Find where the given text appears and provide that cell's center as (X, Y) coordinate. 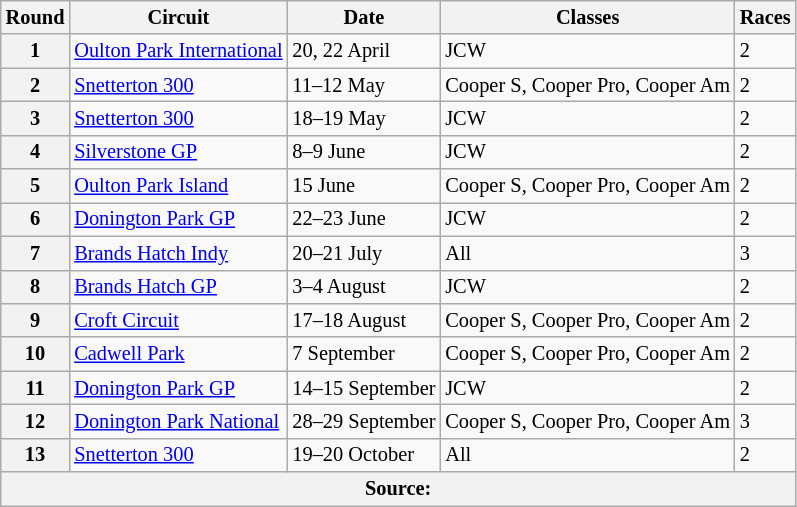
12 (36, 421)
Date (364, 17)
22–23 June (364, 219)
17–18 August (364, 320)
8 (36, 287)
Croft Circuit (178, 320)
8–9 June (364, 152)
15 June (364, 186)
14–15 September (364, 388)
Source: (398, 489)
11 (36, 388)
5 (36, 186)
6 (36, 219)
9 (36, 320)
20, 22 April (364, 51)
1 (36, 51)
28–29 September (364, 421)
Brands Hatch GP (178, 287)
Oulton Park International (178, 51)
18–19 May (364, 118)
19–20 October (364, 455)
3–4 August (364, 287)
Circuit (178, 17)
10 (36, 354)
7 (36, 253)
20–21 July (364, 253)
Brands Hatch Indy (178, 253)
7 September (364, 354)
13 (36, 455)
Round (36, 17)
Donington Park National (178, 421)
4 (36, 152)
Silverstone GP (178, 152)
Oulton Park Island (178, 186)
Races (766, 17)
11–12 May (364, 85)
Classes (588, 17)
Cadwell Park (178, 354)
